Locate the cell with the specified text and output its [X, Y] center coordinate. 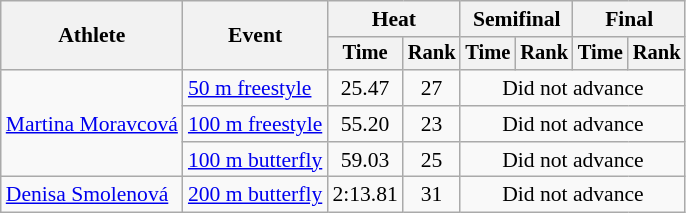
55.20 [364, 124]
25 [432, 160]
31 [432, 195]
Heat [394, 19]
100 m butterfly [255, 160]
Semifinal [516, 19]
27 [432, 88]
Final [629, 19]
59.03 [364, 160]
Event [255, 36]
Denisa Smolenová [92, 195]
100 m freestyle [255, 124]
Martina Moravcová [92, 124]
2:13.81 [364, 195]
200 m butterfly [255, 195]
50 m freestyle [255, 88]
Athlete [92, 36]
23 [432, 124]
25.47 [364, 88]
